Locate the cell with the specified text and output its [x, y] center coordinate. 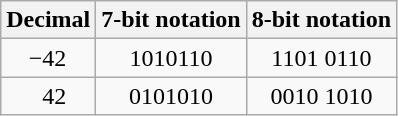
1010110 [171, 58]
7-bit notation [171, 20]
0010 1010 [321, 96]
8-bit notation [321, 20]
0101010 [171, 96]
42 [48, 96]
Decimal [48, 20]
−42 [48, 58]
1101 0110 [321, 58]
